Locate the cell with the specified text and output its (x, y) center coordinate. 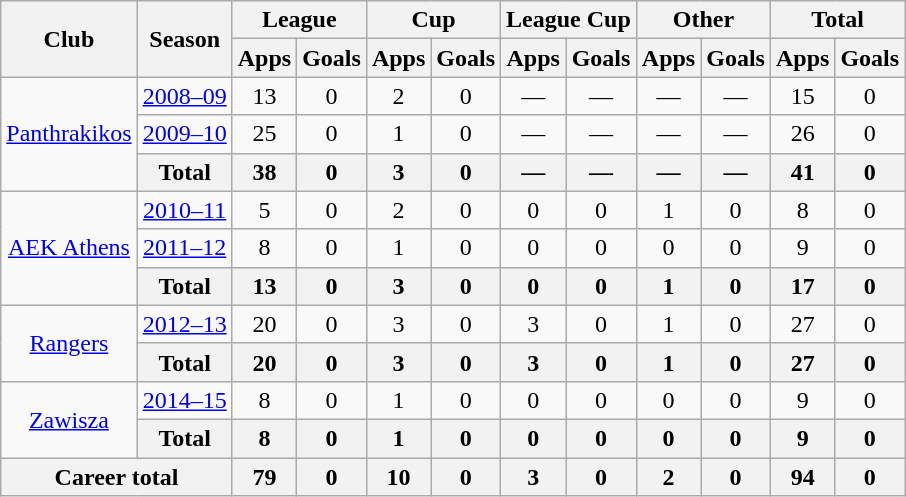
Zawisza (69, 419)
League (299, 20)
38 (264, 172)
15 (802, 96)
41 (802, 172)
Season (184, 39)
2012–13 (184, 324)
26 (802, 134)
Cup (433, 20)
17 (802, 286)
Career total (116, 477)
AEK Athens (69, 248)
5 (264, 210)
2008–09 (184, 96)
10 (398, 477)
25 (264, 134)
2011–12 (184, 248)
Panthrakikos (69, 134)
94 (802, 477)
Club (69, 39)
2014–15 (184, 400)
Rangers (69, 343)
League Cup (569, 20)
2010–11 (184, 210)
79 (264, 477)
2009–10 (184, 134)
Other (703, 20)
